Detect which cell encompasses the target text, then output its (x, y) center coordinate. 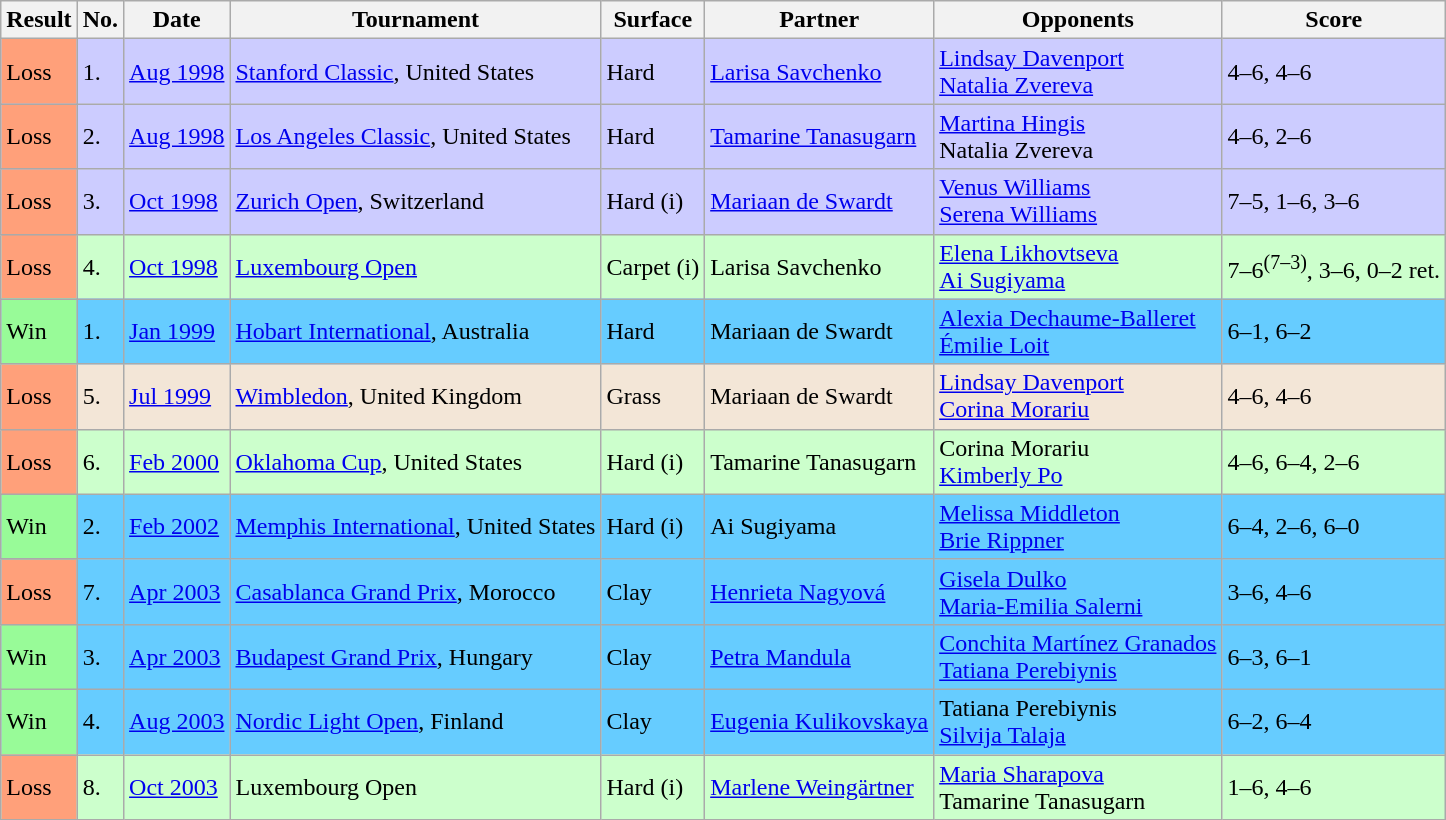
7–5, 1–6, 3–6 (1334, 202)
Casablanca Grand Prix, Morocco (416, 592)
Budapest Grand Prix, Hungary (416, 656)
3–6, 4–6 (1334, 592)
Hobart International, Australia (416, 332)
Result (39, 20)
Oklahoma Cup, United States (416, 462)
Oct 2003 (177, 786)
Martina Hingis Natalia Zvereva (1078, 136)
Lindsay Davenport Corina Morariu (1078, 396)
4–6, 6–4, 2–6 (1334, 462)
Surface (653, 20)
6–1, 6–2 (1334, 332)
Tournament (416, 20)
Score (1334, 20)
Marlene Weingärtner (820, 786)
6–4, 2–6, 6–0 (1334, 526)
Jan 1999 (177, 332)
Lindsay Davenport Natalia Zvereva (1078, 72)
Aug 2003 (177, 722)
6–2, 6–4 (1334, 722)
Jul 1999 (177, 396)
Carpet (i) (653, 266)
7–6(7–3), 3–6, 0–2 ret. (1334, 266)
Corina Morariu Kimberly Po (1078, 462)
Wimbledon, United Kingdom (416, 396)
Feb 2000 (177, 462)
4–6, 2–6 (1334, 136)
Date (177, 20)
Conchita Martínez Granados Tatiana Perebiynis (1078, 656)
6–3, 6–1 (1334, 656)
Tatiana Perebiynis Silvija Talaja (1078, 722)
Alexia Dechaume-Balleret Émilie Loit (1078, 332)
Feb 2002 (177, 526)
Gisela Dulko Maria-Emilia Salerni (1078, 592)
1–6, 4–6 (1334, 786)
Zurich Open, Switzerland (416, 202)
5. (100, 396)
Melissa Middleton Brie Rippner (1078, 526)
Maria Sharapova Tamarine Tanasugarn (1078, 786)
Nordic Light Open, Finland (416, 722)
Eugenia Kulikovskaya (820, 722)
7. (100, 592)
Opponents (1078, 20)
Henrieta Nagyová (820, 592)
8. (100, 786)
Petra Mandula (820, 656)
Stanford Classic, United States (416, 72)
No. (100, 20)
Venus Williams Serena Williams (1078, 202)
Memphis International, United States (416, 526)
Ai Sugiyama (820, 526)
Elena Likhovtseva Ai Sugiyama (1078, 266)
6. (100, 462)
Los Angeles Classic, United States (416, 136)
Partner (820, 20)
Grass (653, 396)
